Identify which cell holds the provided text, then report its (X, Y) central coordinate. 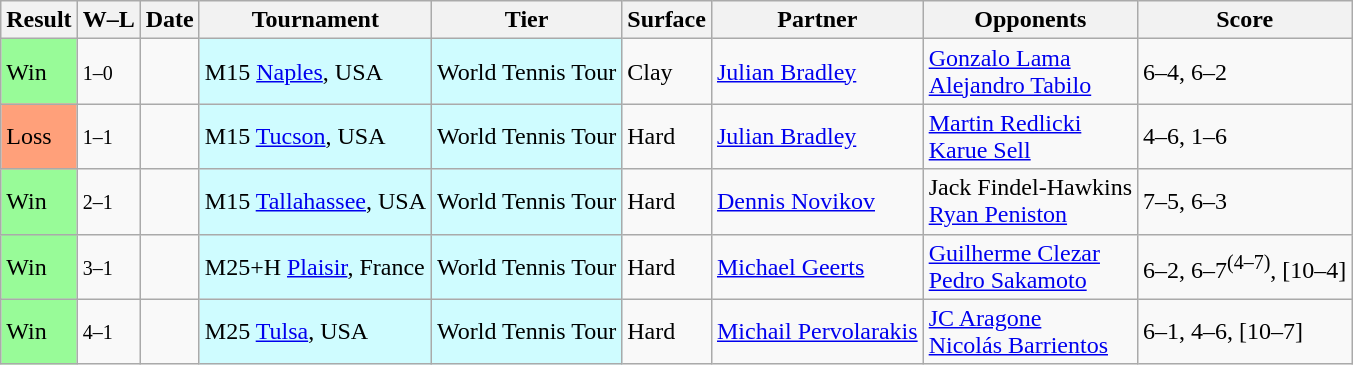
1–0 (108, 72)
2–1 (108, 202)
4–6, 1–6 (1245, 136)
Score (1245, 20)
M25+H Plaisir, France (315, 266)
Surface (667, 20)
JC Aragone Nicolás Barrientos (1030, 332)
M25 Tulsa, USA (315, 332)
Partner (817, 20)
Guilherme Clezar Pedro Sakamoto (1030, 266)
Date (170, 20)
1–1 (108, 136)
3–1 (108, 266)
Tier (527, 20)
M15 Tucson, USA (315, 136)
Gonzalo Lama Alejandro Tabilo (1030, 72)
7–5, 6–3 (1245, 202)
4–1 (108, 332)
Result (39, 20)
Opponents (1030, 20)
M15 Naples, USA (315, 72)
W–L (108, 20)
Michail Pervolarakis (817, 332)
Tournament (315, 20)
Clay (667, 72)
M15 Tallahassee, USA (315, 202)
6–4, 6–2 (1245, 72)
Michael Geerts (817, 266)
Loss (39, 136)
Jack Findel-Hawkins Ryan Peniston (1030, 202)
Dennis Novikov (817, 202)
6–1, 4–6, [10–7] (1245, 332)
Martin Redlicki Karue Sell (1030, 136)
6–2, 6–7(4–7), [10–4] (1245, 266)
